Search for the cell housing the specified text and yield its [X, Y] center coordinate. 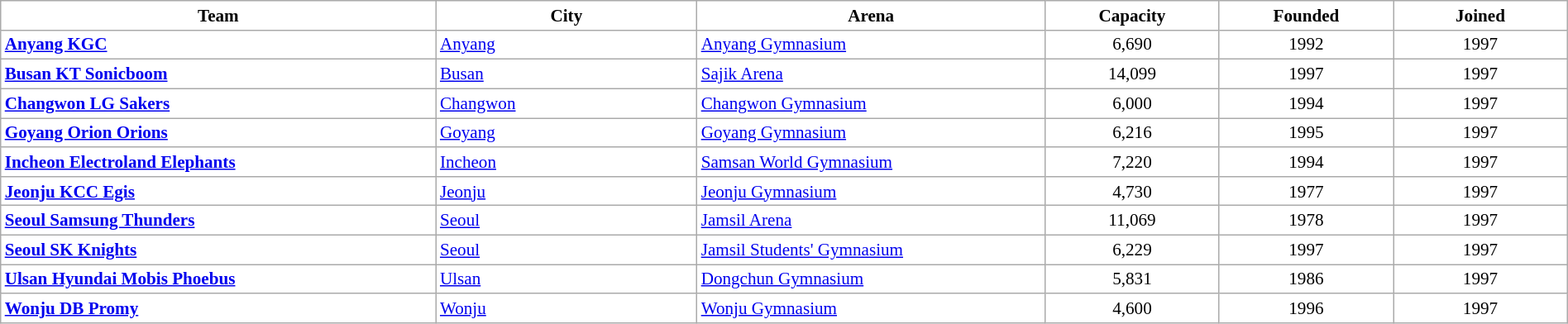
6,000 [1132, 102]
1996 [1306, 307]
Jeonju Gymnasium [872, 190]
Wonju DB Promy [218, 307]
Jeonju [566, 190]
4,600 [1132, 307]
Seoul Samsung Thunders [218, 220]
Dongchun Gymnasium [872, 279]
7,220 [1132, 162]
1977 [1306, 190]
6,229 [1132, 250]
1995 [1306, 132]
Sajik Arena [872, 74]
Goyang Gymnasium [872, 132]
Team [218, 15]
Busan KT Sonicboom [218, 74]
Anyang Gymnasium [872, 45]
Wonju [566, 307]
Anyang [566, 45]
Anyang KGC [218, 45]
5,831 [1132, 279]
6,690 [1132, 45]
Jeonju KCC Egis [218, 190]
Busan [566, 74]
6,216 [1132, 132]
Arena [872, 15]
11,069 [1132, 220]
Incheon [566, 162]
Jamsil Arena [872, 220]
1992 [1306, 45]
Ulsan Hyundai Mobis Phoebus [218, 279]
Capacity [1132, 15]
Jamsil Students' Gymnasium [872, 250]
Changwon [566, 102]
Founded [1306, 15]
Joined [1480, 15]
Goyang [566, 132]
Samsan World Gymnasium [872, 162]
Incheon Electroland Elephants [218, 162]
Wonju Gymnasium [872, 307]
Changwon Gymnasium [872, 102]
1978 [1306, 220]
Goyang Orion Orions [218, 132]
1986 [1306, 279]
4,730 [1132, 190]
Seoul SK Knights [218, 250]
City [566, 15]
Changwon LG Sakers [218, 102]
Ulsan [566, 279]
14,099 [1132, 74]
